Determine the (X, Y) coordinate at the center of the cell enclosing the given text.  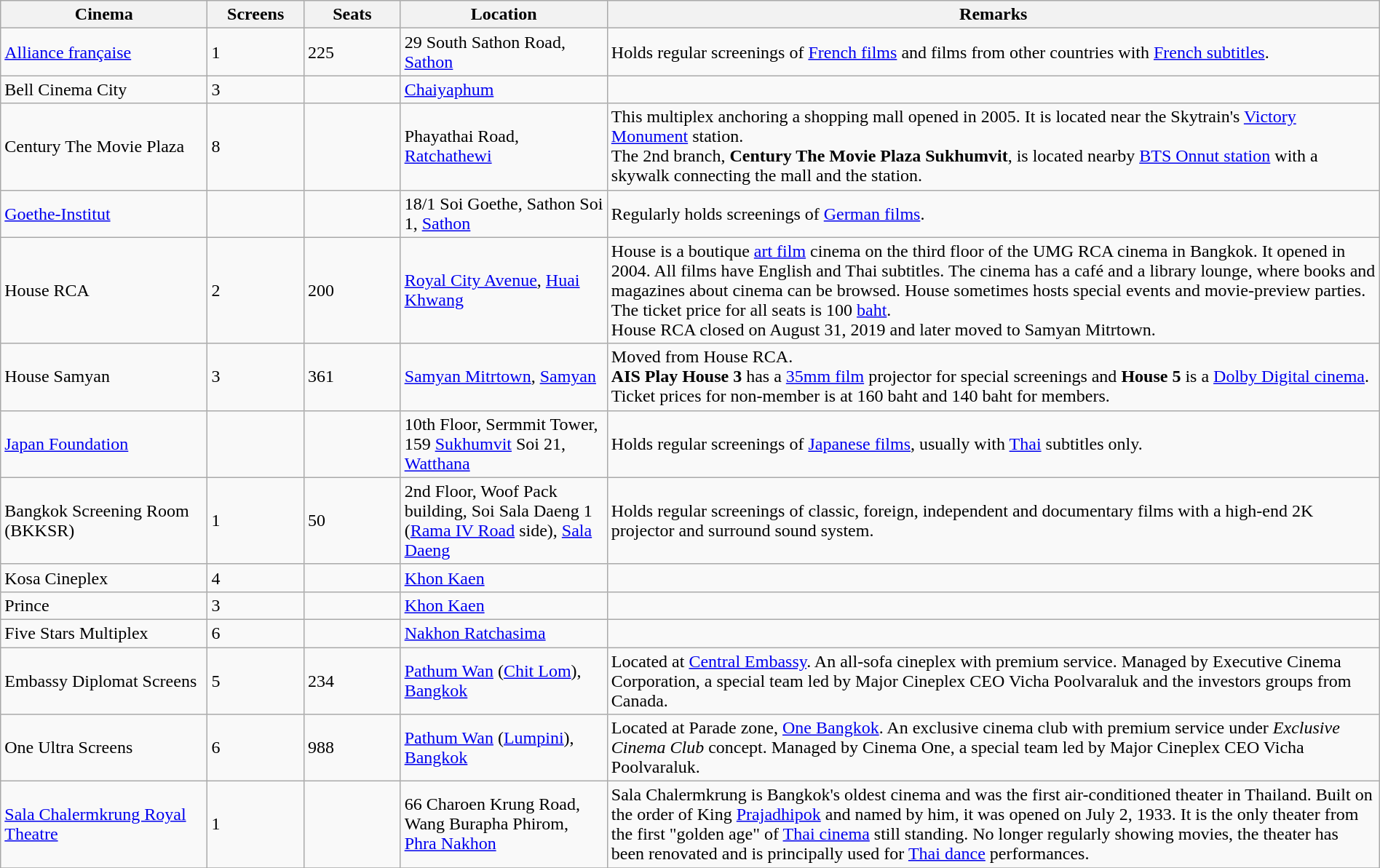
Chaiyaphum (504, 89)
361 (352, 377)
One Ultra Screens (104, 748)
Seats (352, 15)
Phayathai Road, Ratchathewi (504, 147)
Century The Movie Plaza (104, 147)
Kosa Cineplex (104, 578)
8 (256, 147)
Holds regular screenings of French films and films from other countries with French subtitles. (993, 52)
House Samyan (104, 377)
Holds regular screenings of Japanese films, usually with Thai subtitles only. (993, 444)
Bell Cinema City (104, 89)
2 (256, 290)
Goethe-Institut (104, 214)
225 (352, 52)
4 (256, 578)
Bangkok Screening Room (BKKSR) (104, 521)
18/1 Soi Goethe, Sathon Soi 1, Sathon (504, 214)
66 Charoen Krung Road, Wang Burapha Phirom, Phra Nakhon (504, 825)
Alliance française (104, 52)
Regularly holds screenings of German films. (993, 214)
Prince (104, 605)
House RCA (104, 290)
Nakhon Ratchasima (504, 633)
Five Stars Multiplex (104, 633)
Samyan Mitrtown, Samyan (504, 377)
Location (504, 15)
200 (352, 290)
10th Floor, Sermmit Tower, 159 Sukhumvit Soi 21, Watthana (504, 444)
Royal City Avenue, Huai Khwang (504, 290)
Remarks (993, 15)
Holds regular screenings of classic, foreign, independent and documentary films with a high-end 2K projector and surround sound system. (993, 521)
Cinema (104, 15)
29 South Sathon Road, Sathon (504, 52)
5 (256, 681)
Japan Foundation (104, 444)
Embassy Diplomat Screens (104, 681)
234 (352, 681)
2nd Floor, Woof Pack building, Soi Sala Daeng 1 (Rama IV Road side), Sala Daeng (504, 521)
Screens (256, 15)
Sala Chalermkrung Royal Theatre (104, 825)
Pathum Wan (Chit Lom), Bangkok (504, 681)
50 (352, 521)
Pathum Wan (Lumpini), Bangkok (504, 748)
988 (352, 748)
